From the cell containing the given text, extract its center point as (X, Y) coordinate. 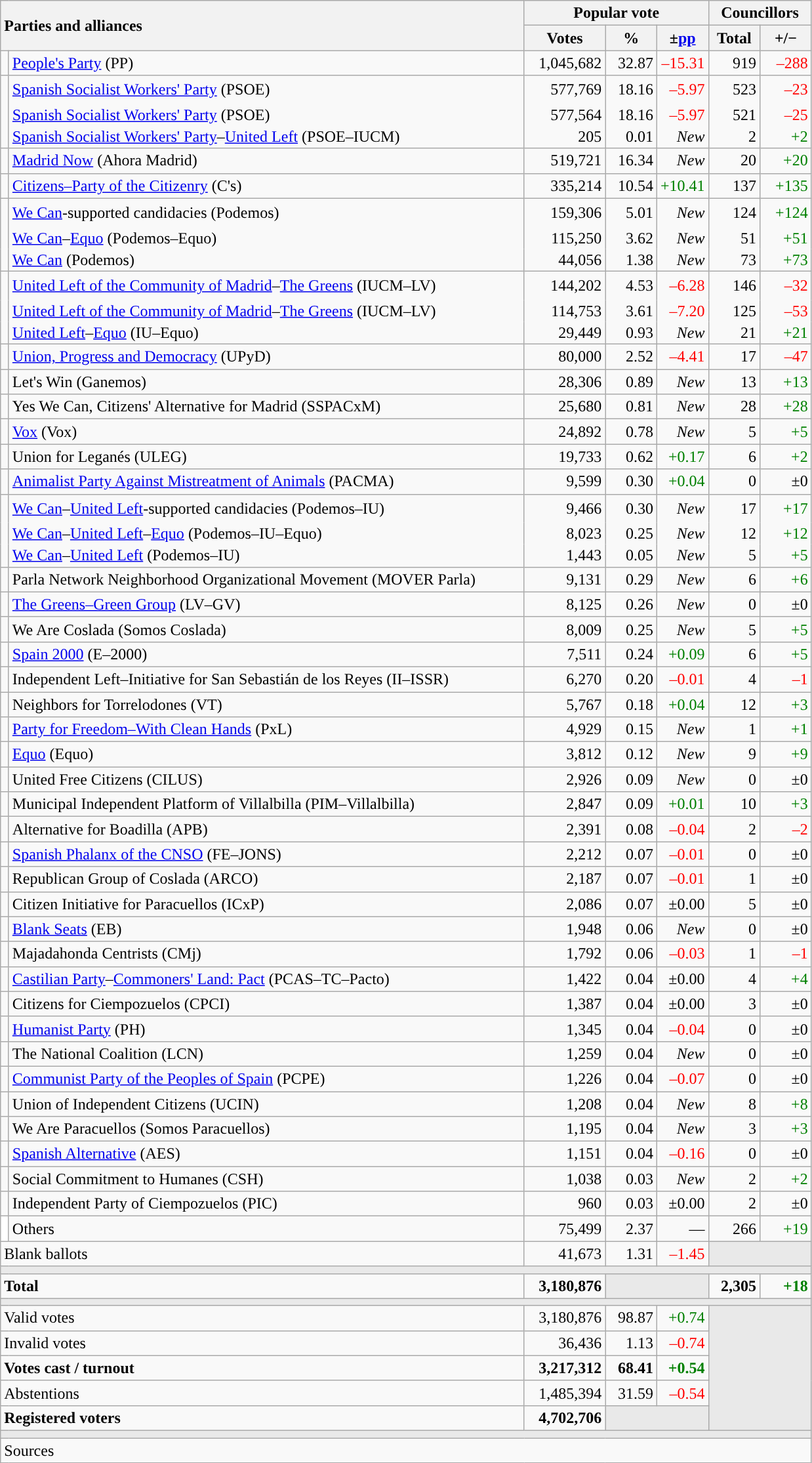
73 (735, 260)
Citizens for Ciempozuelos (CPCI) (266, 1004)
We Can–United Left–Equo (Podemos–IU–Equo) (266, 533)
+0.09 (682, 654)
1,038 (565, 1179)
16.34 (631, 161)
519,721 (565, 161)
Abstentions (262, 1393)
Popular vote (617, 13)
Independent Party of Ciempozuelos (PIC) (266, 1204)
1,151 (565, 1154)
577,769 (565, 89)
Votes (565, 38)
7,511 (565, 654)
Spanish Phalanx of the CNSO (FE–JONS) (266, 854)
Neighbors for Torrelodones (VT) (266, 704)
159,306 (565, 213)
–7.20 (682, 311)
Blank ballots (262, 1254)
Citizen Initiative for Paracuellos (ICxP) (266, 904)
+10.41 (682, 186)
98.87 (631, 1318)
% (631, 38)
80,000 (565, 357)
Union for Leganés (ULEG) (266, 457)
–0.07 (682, 1079)
0.62 (631, 457)
+0.01 (682, 804)
0.15 (631, 730)
Others (266, 1229)
4,702,706 (565, 1418)
Valid votes (262, 1318)
Parla Network Neighborhood Organizational Movement (MOVER Parla) (266, 579)
10 (735, 804)
919 (735, 63)
0.81 (631, 407)
1,259 (565, 1054)
+0.74 (682, 1318)
–53 (786, 311)
3,812 (565, 754)
+18 (786, 1286)
Social Commitment to Humanes (CSH) (266, 1179)
10.54 (631, 186)
United Free Citizens (CILUS) (266, 779)
21 (735, 333)
Parties and alliances (262, 26)
146 (735, 285)
32.87 (631, 63)
9,599 (565, 482)
Vox (Vox) (266, 432)
Municipal Independent Platform of Villalbilla (PIM–Villalbilla) (266, 804)
144,202 (565, 285)
0.93 (631, 333)
+8 (786, 1104)
2,086 (565, 904)
960 (565, 1204)
0.08 (631, 829)
+135 (786, 186)
1,387 (565, 1004)
3.62 (631, 238)
125 (735, 311)
0.89 (631, 382)
4.53 (631, 285)
Spain 2000 (E–2000) (266, 654)
+0.17 (682, 457)
0.20 (631, 679)
0.12 (631, 754)
2.52 (631, 357)
Spanish Alternative (AES) (266, 1154)
Independent Left–Initiative for San Sebastián de los Reyes (II–ISSR) (266, 679)
–32 (786, 285)
2,926 (565, 779)
–15.31 (682, 63)
1,422 (565, 979)
8,023 (565, 533)
25,680 (565, 407)
–2 (786, 829)
3.61 (631, 311)
1,226 (565, 1079)
6,270 (565, 679)
–4.41 (682, 357)
115,250 (565, 238)
124 (735, 213)
United Left–Equo (IU–Equo) (266, 333)
+1 (786, 730)
2,187 (565, 879)
29,449 (565, 333)
1,443 (565, 556)
0.78 (631, 432)
3,217,312 (565, 1368)
+20 (786, 161)
9,466 (565, 508)
0.05 (631, 556)
0.26 (631, 604)
Councillors (760, 13)
1,045,682 (565, 63)
28,306 (565, 382)
We Can–United Left-supported candidacies (Podemos–IU) (266, 508)
75,499 (565, 1229)
0.01 (631, 137)
–0.16 (682, 1154)
4,929 (565, 730)
+73 (786, 260)
+124 (786, 213)
5.01 (631, 213)
–23 (786, 89)
577,564 (565, 115)
41,673 (565, 1254)
–1.45 (682, 1254)
24,892 (565, 432)
8,009 (565, 629)
+4 (786, 979)
1.38 (631, 260)
Animalist Party Against Mistreatment of Animals (PACMA) (266, 482)
1,948 (565, 929)
0.24 (631, 654)
+/− (786, 38)
–0.54 (682, 1393)
1,485,394 (565, 1393)
Equo (Equo) (266, 754)
+21 (786, 333)
0.29 (631, 579)
Castilian Party–Commoners' Land: Pact (PCAS–TC–Pacto) (266, 979)
+51 (786, 238)
8 (735, 1104)
51 (735, 238)
1,195 (565, 1129)
Union, Progress and Democracy (UPyD) (266, 357)
Madrid Now (Ahora Madrid) (266, 161)
–0.74 (682, 1343)
+9 (786, 754)
–47 (786, 357)
Blank Seats (EB) (266, 929)
Invalid votes (262, 1343)
335,214 (565, 186)
Registered voters (262, 1418)
2,212 (565, 854)
Humanist Party (PH) (266, 1029)
— (682, 1229)
We Are Coslada (Somos Coslada) (266, 629)
36,436 (565, 1343)
28 (735, 407)
The National Coalition (LCN) (266, 1054)
Alternative for Boadilla (APB) (266, 829)
We Can–Equo (Podemos–Equo) (266, 238)
266 (735, 1229)
+17 (786, 508)
9,131 (565, 579)
We Can (Podemos) (266, 260)
114,753 (565, 311)
20 (735, 161)
Communist Party of the Peoples of Spain (PCPE) (266, 1079)
521 (735, 115)
1,208 (565, 1104)
+28 (786, 407)
People's Party (PP) (266, 63)
Union of Independent Citizens (UCIN) (266, 1104)
8,125 (565, 604)
–6.28 (682, 285)
Sources (406, 1451)
Spanish Socialist Workers' Party–United Left (PSOE–IUCM) (266, 137)
We Are Paracuellos (Somos Paracuellos) (266, 1129)
Citizens–Party of the Citizenry (C's) (266, 186)
We Can-supported candidacies (Podemos) (266, 213)
2,847 (565, 804)
2,305 (735, 1286)
–288 (786, 63)
68.41 (631, 1368)
+19 (786, 1229)
+12 (786, 533)
Republican Group of Coslada (ARCO) (266, 879)
2.37 (631, 1229)
5,767 (565, 704)
Party for Freedom–With Clean Hands (PxL) (266, 730)
+0.54 (682, 1368)
The Greens–Green Group (LV–GV) (266, 604)
We Can–United Left (Podemos–IU) (266, 556)
Let's Win (Ganemos) (266, 382)
±pp (682, 38)
+13 (786, 382)
1.13 (631, 1343)
–0.03 (682, 954)
1.31 (631, 1254)
0.18 (631, 704)
+6 (786, 579)
44,056 (565, 260)
137 (735, 186)
–25 (786, 115)
Majadahonda Centrists (CMj) (266, 954)
2,391 (565, 829)
Yes We Can, Citizens' Alternative for Madrid (SSPACxM) (266, 407)
523 (735, 89)
Votes cast / turnout (262, 1368)
1,792 (565, 954)
205 (565, 137)
9 (735, 754)
31.59 (631, 1393)
1,345 (565, 1029)
19,733 (565, 457)
13 (735, 382)
